Find where the given text appears and provide that cell's center as [x, y] coordinate. 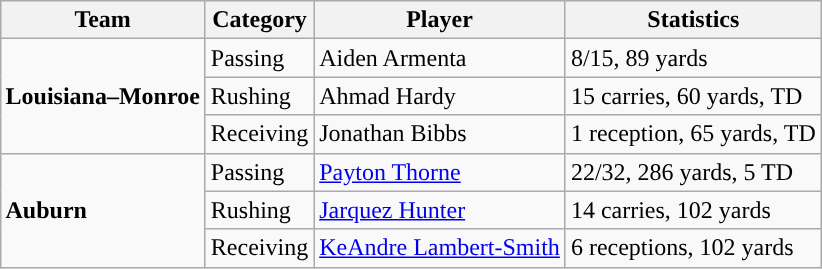
Player [440, 20]
Jonathan Bibbs [440, 134]
KeAndre Lambert-Smith [440, 248]
1 reception, 65 yards, TD [693, 134]
14 carries, 102 yards [693, 210]
Louisiana–Monroe [102, 96]
8/15, 89 yards [693, 58]
Category [259, 20]
22/32, 286 yards, 5 TD [693, 172]
6 receptions, 102 yards [693, 248]
Jarquez Hunter [440, 210]
Team [102, 20]
15 carries, 60 yards, TD [693, 96]
Payton Thorne [440, 172]
Statistics [693, 20]
Aiden Armenta [440, 58]
Auburn [102, 210]
Ahmad Hardy [440, 96]
